Provide the (x, y) coordinate of the cell's center where the given text is located.  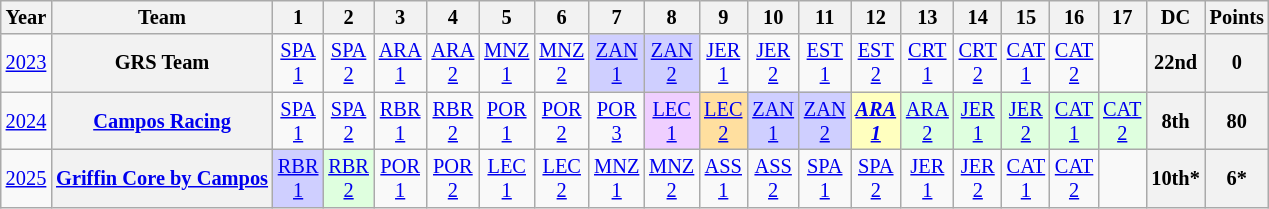
22nd (1175, 63)
7 (616, 17)
16 (1074, 17)
6 (562, 17)
6* (1237, 178)
EST1 (825, 63)
11 (825, 17)
8th (1175, 121)
CRT1 (928, 63)
10th* (1175, 178)
Year (26, 17)
8 (672, 17)
Griffin Core by Campos (162, 178)
2023 (26, 63)
13 (928, 17)
2025 (26, 178)
Points (1237, 17)
2 (348, 17)
POR3 (616, 121)
12 (876, 17)
9 (723, 17)
80 (1237, 121)
10 (773, 17)
4 (454, 17)
Campos Racing (162, 121)
14 (978, 17)
EST2 (876, 63)
2024 (26, 121)
3 (400, 17)
CRT2 (978, 63)
15 (1026, 17)
DC (1175, 17)
ASS2 (773, 178)
Team (162, 17)
17 (1122, 17)
ASS1 (723, 178)
1 (298, 17)
0 (1237, 63)
GRS Team (162, 63)
5 (506, 17)
